Output the (x, y) coordinate of the center of the cell containing the given text.  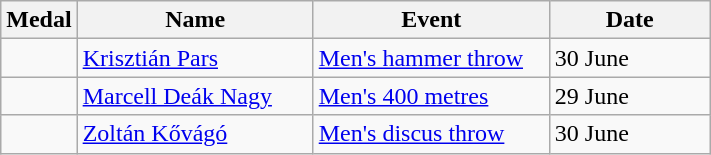
Event (431, 20)
29 June (630, 96)
Men's 400 metres (431, 96)
Marcell Deák Nagy (195, 96)
Men's hammer throw (431, 58)
Krisztián Pars (195, 58)
Zoltán Kővágó (195, 134)
Medal (39, 20)
Name (195, 20)
Men's discus throw (431, 134)
Date (630, 20)
